Scan for the cell matching the given text and deliver its [X, Y] coordinate at center. 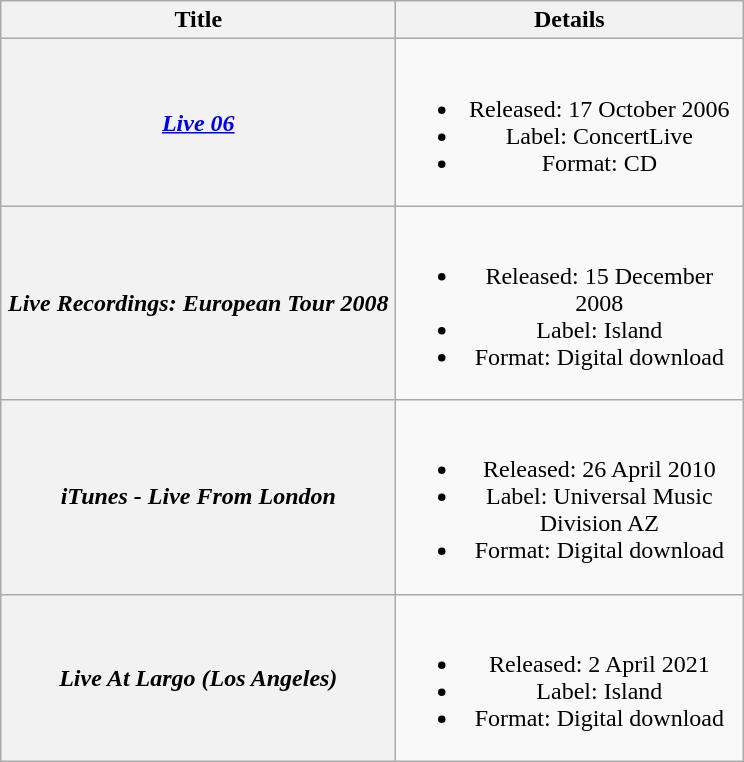
Title [198, 20]
Released: 26 April 2010Label: Universal Music Division AZFormat: Digital download [570, 497]
Released: 15 December 2008Label: IslandFormat: Digital download [570, 303]
Live At Largo (Los Angeles) [198, 678]
Live Recordings: European Tour 2008 [198, 303]
Released: 2 April 2021Label: IslandFormat: Digital download [570, 678]
Released: 17 October 2006Label: ConcertLiveFormat: CD [570, 122]
iTunes - Live From London [198, 497]
Details [570, 20]
Live 06 [198, 122]
